Locate the cell with the specified text and output its (X, Y) center coordinate. 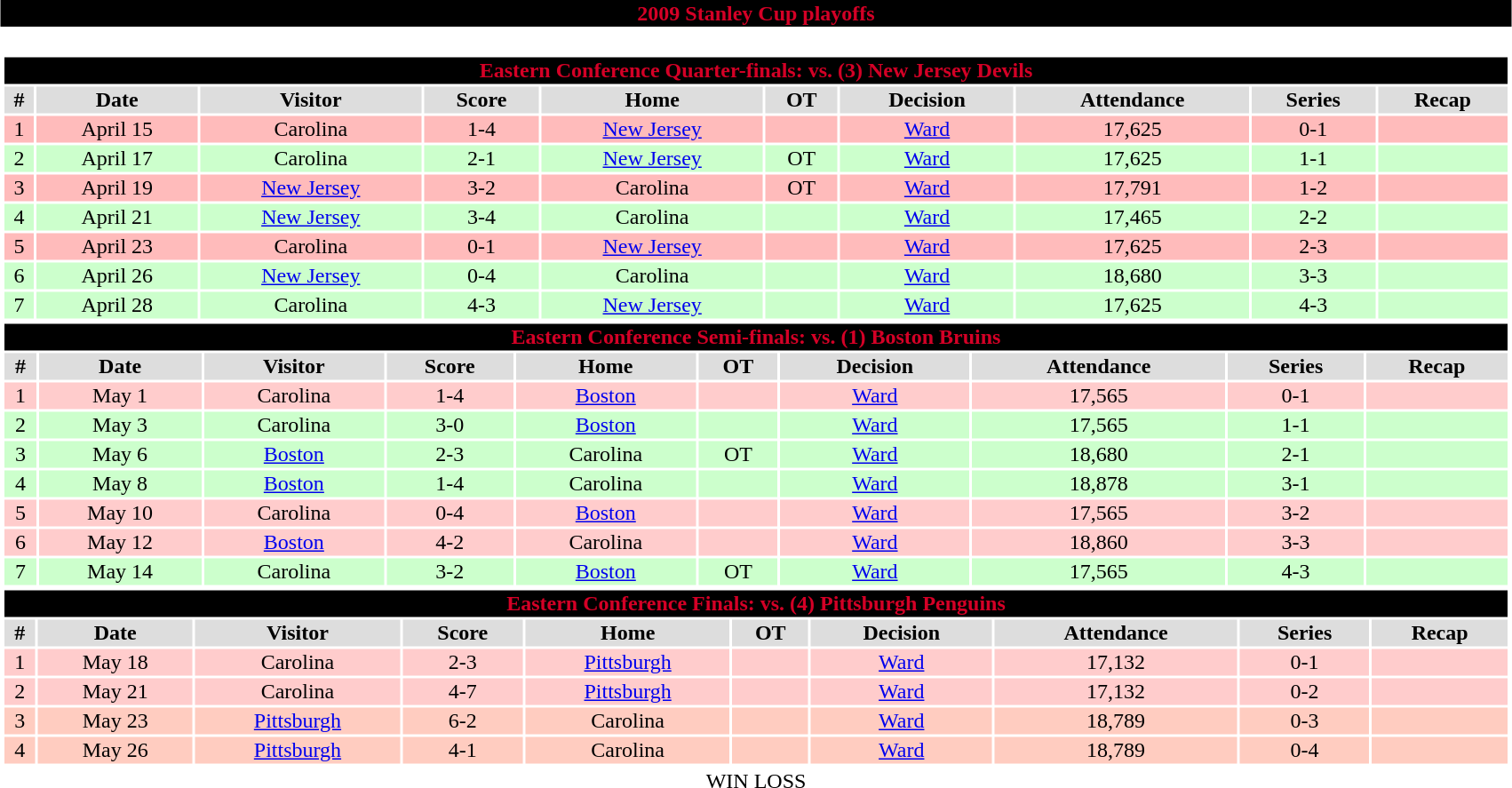
April 28 (117, 305)
4-2 (450, 543)
May 21 (115, 692)
4-7 (463, 692)
3-0 (450, 426)
0-2 (1305, 692)
6-2 (463, 720)
Eastern Conference Finals: vs. (4) Pittsburgh Penguins (755, 603)
May 6 (120, 454)
4-1 (463, 751)
May 26 (115, 751)
May 1 (120, 395)
April 19 (117, 187)
17,465 (1132, 218)
18,878 (1098, 484)
Eastern Conference Quarter-finals: vs. (3) New Jersey Devils (755, 70)
3-4 (481, 218)
Eastern Conference Semi-finals: vs. (1) Boston Bruins (755, 337)
3-1 (1295, 484)
2-2 (1313, 218)
April 17 (117, 159)
May 23 (115, 720)
May 10 (120, 513)
April 21 (117, 218)
0-3 (1305, 720)
2009 Stanley Cup playoffs (756, 13)
April 15 (117, 129)
May 18 (115, 662)
April 26 (117, 276)
18,860 (1098, 543)
April 23 (117, 246)
May 12 (120, 543)
May 3 (120, 426)
May 14 (120, 571)
17,791 (1132, 187)
1-2 (1313, 187)
May 8 (120, 484)
